Extract the (x, y) coordinate from the center of the cell holding the provided text.  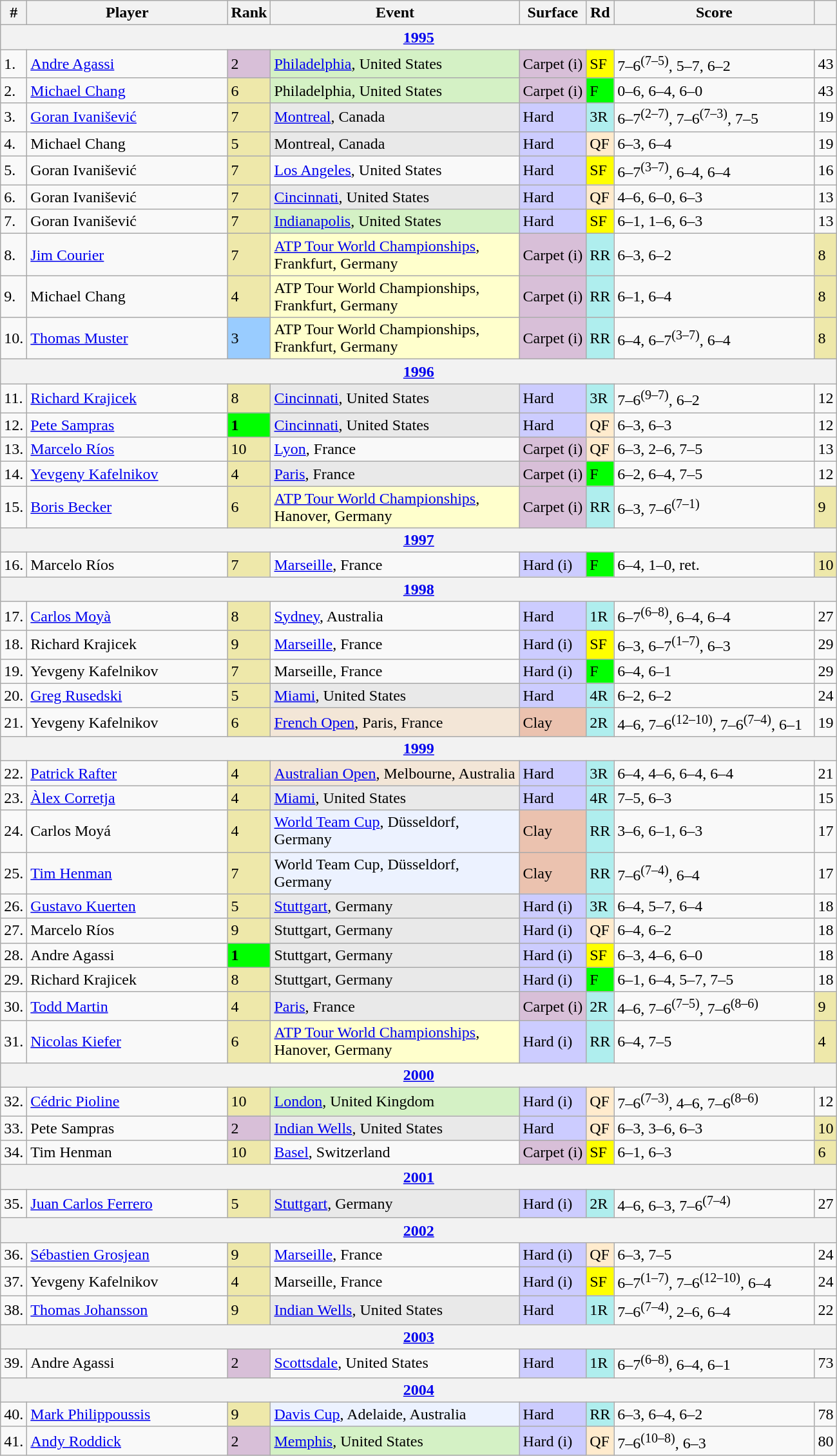
13. (14, 449)
2001 (419, 1177)
20. (14, 695)
1996 (419, 372)
4–6, 6–0, 6–3 (714, 197)
30. (14, 1006)
6–1, 6–3 (714, 1153)
3 (249, 339)
6–3, 2–6, 7–5 (714, 449)
Basel, Switzerland (395, 1153)
Àlex Corretja (128, 798)
24. (14, 831)
2003 (419, 1337)
Score (714, 13)
3. (14, 117)
Todd Martin (128, 1006)
2004 (419, 1390)
10. (14, 339)
1998 (419, 589)
Rank (249, 13)
4–6, 6–3, 7–6(7–4) (714, 1204)
Memphis, United States (395, 1441)
6. (14, 197)
40. (14, 1414)
London, United Kingdom (395, 1101)
22 (826, 1310)
1995 (419, 37)
6–2, 6–4, 7–5 (714, 474)
Sébastien Grosjean (128, 1254)
31. (14, 1042)
1997 (419, 540)
6–4, 7–5 (714, 1042)
7–6(7–4), 2–6, 6–4 (714, 1310)
17. (14, 616)
6–7(3–7), 6–4, 6–4 (714, 170)
6–1, 6–4 (714, 296)
6–4, 6–1 (714, 671)
Thomas Johansson (128, 1310)
Rd (601, 13)
Los Angeles, United States (395, 170)
Carlos Moyà (128, 616)
7–6(10–8), 6–3 (714, 1441)
33. (14, 1128)
6–3, 7–5 (714, 1254)
22. (14, 773)
6–2, 6–2 (714, 695)
6–7(2–7), 7–6(7–3), 7–5 (714, 117)
6–7(6–8), 6–4, 6–4 (714, 616)
7. (14, 222)
15. (14, 507)
Player (128, 13)
6–4, 6–2 (714, 931)
2002 (419, 1230)
41. (14, 1441)
29. (14, 979)
7–5, 6–3 (714, 798)
6–7(1–7), 7–6(12–10), 6–4 (714, 1281)
Juan Carlos Ferrero (128, 1204)
36. (14, 1254)
35. (14, 1204)
Davis Cup, Adelaide, Australia (395, 1414)
12. (14, 425)
Nicolas Kiefer (128, 1042)
6–3, 6–4 (714, 144)
4–6, 7–6(12–10), 7–6(7–4), 6–1 (714, 723)
4. (14, 144)
6–4, 1–0, ret. (714, 565)
15 (826, 798)
80 (826, 1441)
3–6, 6–1, 6–3 (714, 831)
6–3, 6–4, 6–2 (714, 1414)
28. (14, 955)
14. (14, 474)
21. (14, 723)
4–6, 7–6(7–5), 7–6(8–6) (714, 1006)
16. (14, 565)
Cédric Pioline (128, 1101)
27. (14, 931)
0–6, 6–4, 6–0 (714, 90)
6–3, 6–7(1–7), 6–3 (714, 645)
6–3, 6–3 (714, 425)
34. (14, 1153)
Surface (553, 13)
Sydney, Australia (395, 616)
73 (826, 1364)
78 (826, 1414)
26. (14, 906)
6–4, 6–7(3–7), 6–4 (714, 339)
Thomas Muster (128, 339)
Andy Roddick (128, 1441)
7–6(7–5), 5–7, 6–2 (714, 64)
Lyon, France (395, 449)
1. (14, 64)
37. (14, 1281)
1999 (419, 749)
# (14, 13)
11. (14, 398)
23. (14, 798)
French Open, Paris, France (395, 723)
6–1, 1–6, 6–3 (714, 222)
6–4, 5–7, 6–4 (714, 906)
5. (14, 170)
Event (395, 13)
8. (14, 255)
18. (14, 645)
6–4, 4–6, 6–4, 6–4 (714, 773)
7–6(9–7), 6–2 (714, 398)
38. (14, 1310)
6–3, 3–6, 6–3 (714, 1128)
25. (14, 873)
6–3, 7–6(7–1) (714, 507)
39. (14, 1364)
6–7(6–8), 6–4, 6–1 (714, 1364)
32. (14, 1101)
Patrick Rafter (128, 773)
Gustavo Kuerten (128, 906)
19. (14, 671)
7–6(7–3), 4–6, 7–6(8–6) (714, 1101)
Greg Rusedski (128, 695)
Indianapolis, United States (395, 222)
9. (14, 296)
2000 (419, 1075)
Mark Philippoussis (128, 1414)
6–1, 6–4, 5–7, 7–5 (714, 979)
16 (826, 170)
21 (826, 773)
Boris Becker (128, 507)
Australian Open, Melbourne, Australia (395, 773)
Scottsdale, United States (395, 1364)
6–3, 6–2 (714, 255)
6–3, 4–6, 6–0 (714, 955)
7–6(7–4), 6–4 (714, 873)
2. (14, 90)
Jim Courier (128, 255)
Carlos Moyá (128, 831)
